Capture the cell that displays the provided text and extract its (x, y) central coordinate. 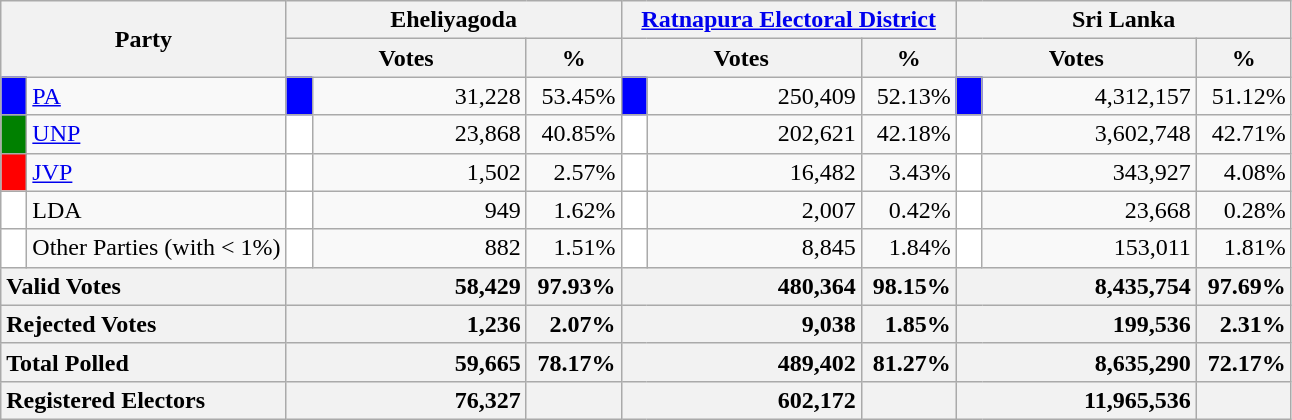
UNP (156, 134)
3,602,748 (1089, 134)
2.07% (574, 324)
4,312,157 (1089, 96)
31,228 (419, 96)
58,429 (406, 286)
2,007 (754, 210)
489,402 (741, 362)
53.45% (574, 96)
72.17% (1244, 362)
40.85% (574, 134)
Sri Lanka (1124, 20)
Eheliyagoda (454, 20)
11,965,536 (1076, 400)
250,409 (754, 96)
PA (156, 96)
76,327 (406, 400)
1.85% (908, 324)
2.31% (1244, 324)
9,038 (741, 324)
98.15% (908, 286)
8,845 (754, 248)
LDA (156, 210)
8,635,290 (1076, 362)
42.18% (908, 134)
23,668 (1089, 210)
Total Polled (144, 362)
16,482 (754, 172)
1,236 (406, 324)
59,665 (406, 362)
Other Parties (with < 1%) (156, 248)
4.08% (1244, 172)
Registered Electors (144, 400)
602,172 (741, 400)
Party (144, 39)
949 (419, 210)
23,868 (419, 134)
3.43% (908, 172)
2.57% (574, 172)
153,011 (1089, 248)
Ratnapura Electoral District (788, 20)
97.93% (574, 286)
42.71% (1244, 134)
199,536 (1076, 324)
Rejected Votes (144, 324)
202,621 (754, 134)
78.17% (574, 362)
1.62% (574, 210)
1.81% (1244, 248)
Valid Votes (144, 286)
JVP (156, 172)
0.42% (908, 210)
343,927 (1089, 172)
480,364 (741, 286)
81.27% (908, 362)
51.12% (1244, 96)
8,435,754 (1076, 286)
1.51% (574, 248)
52.13% (908, 96)
97.69% (1244, 286)
1.84% (908, 248)
0.28% (1244, 210)
882 (419, 248)
1,502 (419, 172)
